Capture the cell that displays the provided text and extract its (X, Y) central coordinate. 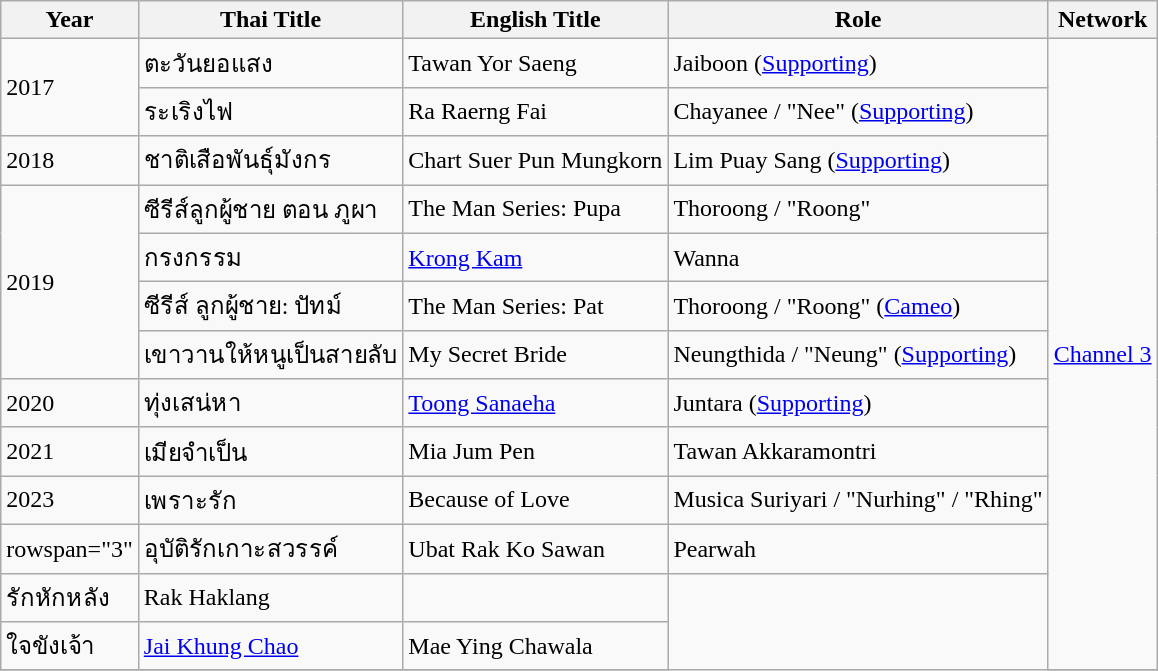
Because of Love (536, 500)
ซีรีส์ ลูกผู้ชาย: ปัทม์ (270, 306)
Chayanee / "Nee" (Supporting) (858, 112)
Tawan Yor Saeng (536, 64)
เมียจำเป็น (270, 452)
2017 (70, 88)
rowspan="3" (70, 548)
Network (1102, 20)
2020 (70, 404)
ชาติเสือพันธุ์มังกร (270, 160)
The Man Series: Pupa (536, 208)
My Secret Bride (536, 354)
Lim Puay Sang (Supporting) (858, 160)
Thai Title (270, 20)
Toong Sanaeha (536, 404)
Pearwah (858, 548)
รักหักหลัง (70, 598)
เพราะรัก (270, 500)
2021 (70, 452)
กรงกรรม (270, 258)
2023 (70, 500)
เขาวานให้หนูเป็นสายลับ (270, 354)
Mae Ying Chawala (536, 646)
ใจขังเจ้า (70, 646)
Thoroong / "Roong" (858, 208)
Juntara (Supporting) (858, 404)
Tawan Akkaramontri (858, 452)
Neungthida / "Neung" (Supporting) (858, 354)
2018 (70, 160)
ตะวันยอแสง (270, 64)
English Title (536, 20)
Thoroong / "Roong" (Cameo) (858, 306)
Krong Kam (536, 258)
ทุ่งเสน่หา (270, 404)
2019 (70, 281)
Chart Suer Pun Mungkorn (536, 160)
Wanna (858, 258)
Musica Suriyari / "Nurhing" / "Rhing" (858, 500)
Ubat Rak Ko Sawan (536, 548)
อุบัติรักเกาะสวรรค์ (270, 548)
Rak Haklang (270, 598)
Jai Khung Chao (270, 646)
Ra Raerng Fai (536, 112)
Mia Jum Pen (536, 452)
Channel 3 (1102, 354)
Year (70, 20)
Role (858, 20)
Jaiboon (Supporting) (858, 64)
ระเริงไฟ (270, 112)
ซีรีส์ลูกผู้ชาย ตอน ภูผา (270, 208)
The Man Series: Pat (536, 306)
